Return the (x, y) coordinate for the center point of the cell that contains the specified text.  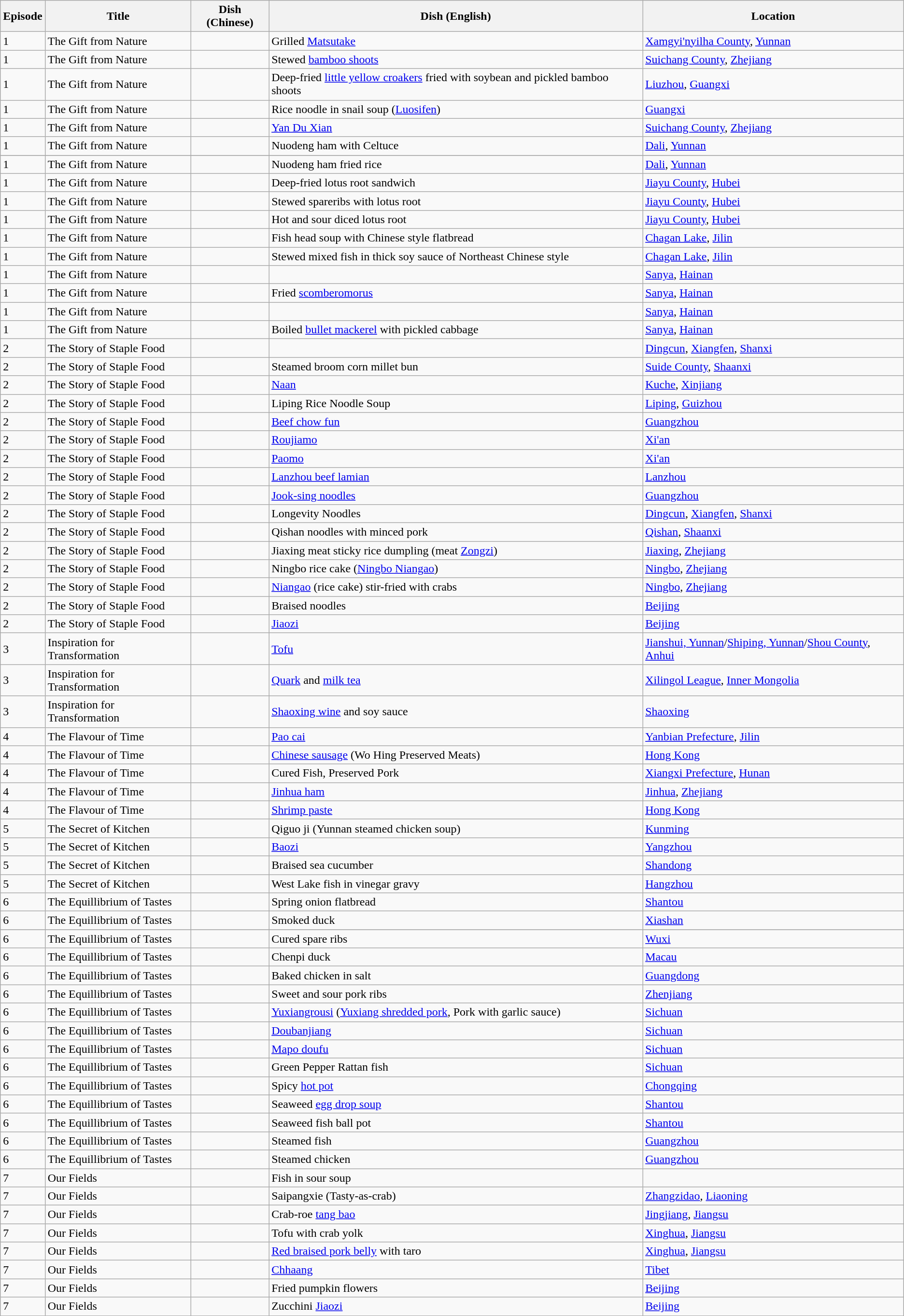
Saipangxie (Tasty-as-crab) (456, 1196)
Sweet and sour pork ribs (456, 994)
Xamgyi'nyilha County, Yunnan (774, 41)
Qishan, Shaanxi (774, 532)
Steamed chicken (456, 1159)
Tofu with crab yolk (456, 1233)
Green Pepper Rattan fish (456, 1067)
Naan (456, 385)
Zhenjiang (774, 994)
Crab-roe tang bao (456, 1215)
Shandong (774, 865)
Chongqing (774, 1086)
Kunming (774, 828)
Steamed broom corn millet bun (456, 367)
Hot and sour diced lotus root (456, 219)
Mapo doufu (456, 1049)
Jinhua ham (456, 792)
Xiashan (774, 920)
Rice noodle in snail soup (Luosifen) (456, 109)
Fried scomberomorus (456, 293)
Roujiamo (456, 440)
Braised noodles (456, 606)
Guangdong (774, 976)
Fish head soup with Chinese style flatbread (456, 238)
Grilled Matsutake (456, 41)
Macau (774, 957)
Shaoxing (774, 712)
Guangxi (774, 109)
Spicy hot pot (456, 1086)
Jiaxing, Zhejiang (774, 550)
Cured Fish, Preserved Pork (456, 773)
Seaweed fish ball pot (456, 1122)
Steamed fish (456, 1141)
Longevity Noodles (456, 513)
Chhaang (456, 1270)
Hangzhou (774, 883)
Ningbo rice cake (Ningbo Niangao) (456, 569)
Location (774, 16)
Shaoxing wine and soy sauce (456, 712)
Paomo (456, 458)
Baozi (456, 847)
Baked chicken in salt (456, 976)
Jinhua, Zhejiang (774, 792)
Nuodeng ham with Celtuce (456, 146)
Deep-fried lotus root sandwich (456, 183)
Qishan noodles with minced pork (456, 532)
Chenpi duck (456, 957)
Stewed spareribs with lotus root (456, 201)
Yanbian Prefecture, Jilin (774, 736)
Cured spare ribs (456, 939)
Lanzhou beef lamian (456, 477)
Liuzhou, Guangxi (774, 84)
Niangao (rice cake) stir-fried with crabs (456, 587)
Lanzhou (774, 477)
Stewed mixed fish in thick soy sauce of Northeast Chinese style (456, 256)
Kuche, Xinjiang (774, 385)
Wuxi (774, 939)
Episode (23, 16)
Fish in sour soup (456, 1178)
Shrimp paste (456, 810)
Jiaozi (456, 624)
Nuodeng ham fried rice (456, 164)
Zucchini Jiaozi (456, 1306)
Deep-fried little yellow croakers fried with soybean and pickled bamboo shoots (456, 84)
Stewed bamboo shoots (456, 59)
Suide County, Shaanxi (774, 367)
Yan Du Xian (456, 127)
Smoked duck (456, 920)
Red braised pork belly with taro (456, 1251)
Pao cai (456, 736)
West Lake fish in vinegar gravy (456, 883)
Braised sea cucumber (456, 865)
Xilingol League, Inner Mongolia (774, 680)
Yangzhou (774, 847)
Jook-sing noodles (456, 495)
Yuxiangrousi (Yuxiang shredded pork, Pork with garlic sauce) (456, 1012)
Boiled bullet mackerel with pickled cabbage (456, 330)
Beef chow fun (456, 422)
Spring onion flatbread (456, 902)
Quark and milk tea (456, 680)
Seaweed egg drop soup (456, 1104)
Dish (English) (456, 16)
Chinese sausage (Wo Hing Preserved Meats) (456, 755)
Title (118, 16)
Liping Rice Noodle Soup (456, 403)
Liping, Guizhou (774, 403)
Tibet (774, 1270)
Qiguo ji (Yunnan steamed chicken soup) (456, 828)
Dish (Chinese) (230, 16)
Jiaxing meat sticky rice dumpling (meat Zongzi) (456, 550)
Xiangxi Prefecture, Hunan (774, 773)
Jingjiang, Jiangsu (774, 1215)
Jianshui, Yunnan/Shiping, Yunnan/Shou County, Anhui (774, 649)
Tofu (456, 649)
Doubanjiang (456, 1031)
Fried pumpkin flowers (456, 1288)
Zhangzidao, Liaoning (774, 1196)
